Identify which cell holds the provided text, then report its [X, Y] central coordinate. 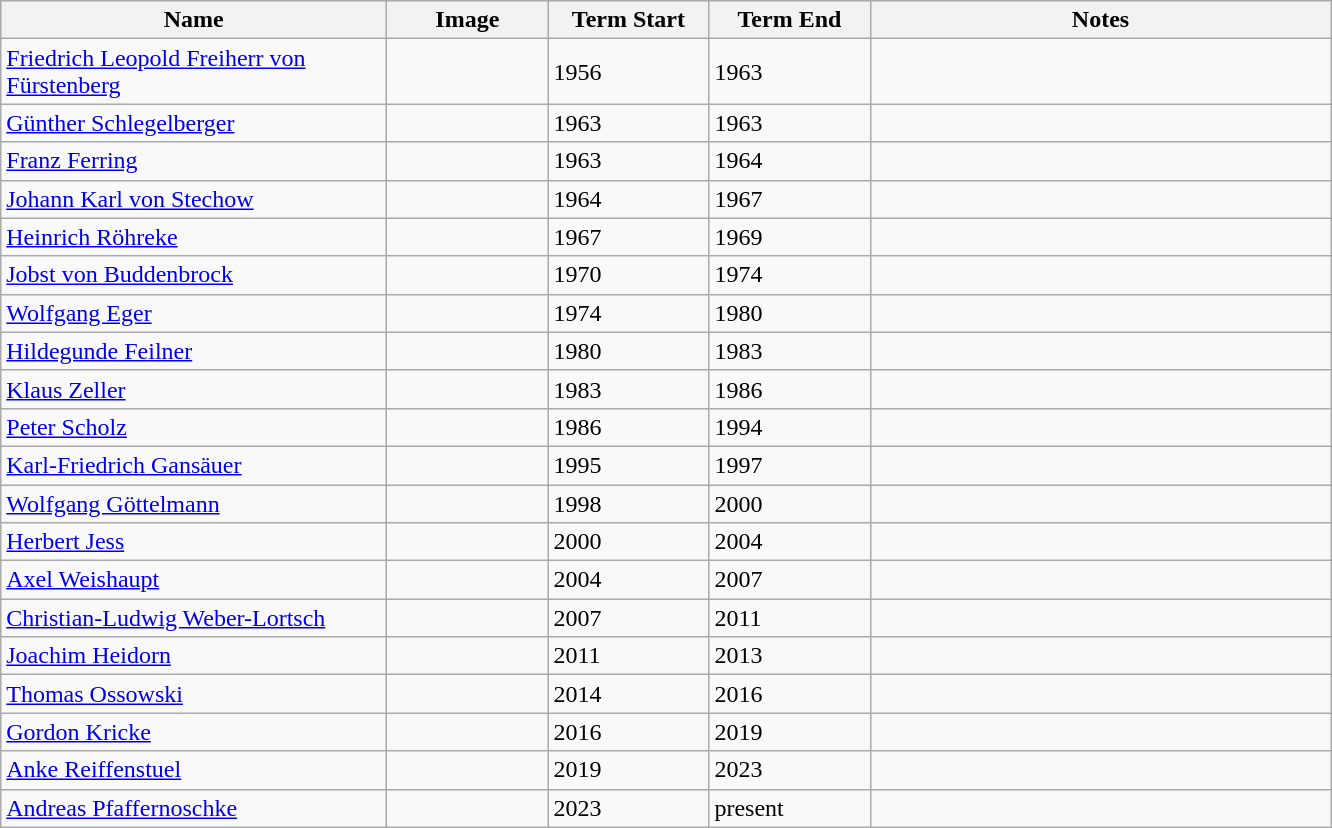
1997 [790, 465]
Johann Karl von Stechow [194, 199]
Term Start [628, 20]
Thomas Ossowski [194, 694]
Karl-Friedrich Gansäuer [194, 465]
Notes [1100, 20]
Gordon Kricke [194, 732]
Wolfgang Göttelmann [194, 503]
1994 [790, 427]
Jobst von Buddenbrock [194, 275]
2013 [790, 656]
1969 [790, 237]
Peter Scholz [194, 427]
Image [468, 20]
Christian-Ludwig Weber-Lortsch [194, 618]
1956 [628, 72]
present [790, 808]
Anke Reiffenstuel [194, 770]
Friedrich Leopold Freiherr von Fürstenberg [194, 72]
Hildegunde Feilner [194, 351]
Wolfgang Eger [194, 313]
Axel Weishaupt [194, 580]
Franz Ferring [194, 161]
1998 [628, 503]
1995 [628, 465]
Herbert Jess [194, 542]
Heinrich Röhreke [194, 237]
Klaus Zeller [194, 389]
Günther Schlegelberger [194, 123]
1970 [628, 275]
Joachim Heidorn [194, 656]
2014 [628, 694]
Andreas Pfaffernoschke [194, 808]
Term End [790, 20]
Name [194, 20]
